Return the [x, y] coordinate for the center point of the cell that contains the specified text.  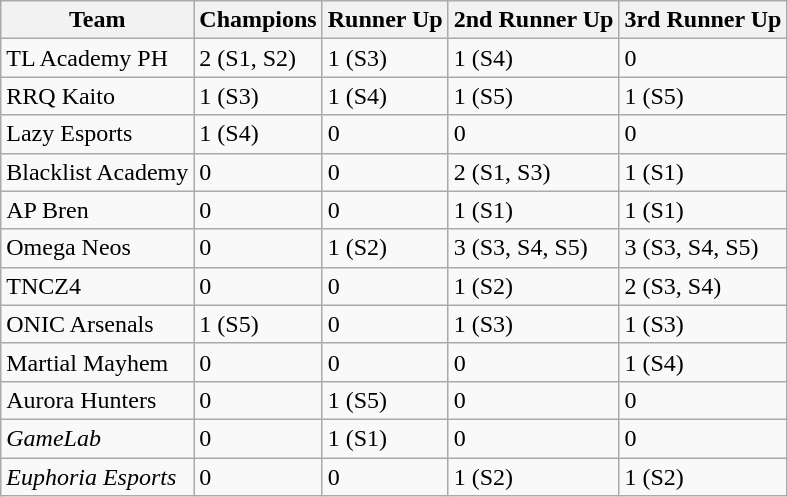
Team [98, 20]
Aurora Hunters [98, 400]
Omega Neos [98, 248]
GameLab [98, 438]
RRQ Kaito [98, 96]
TNCZ4 [98, 286]
2 (S1, S3) [534, 172]
Euphoria Esports [98, 477]
Martial Mayhem [98, 362]
2 (S1, S2) [258, 58]
AP Bren [98, 210]
2nd Runner Up [534, 20]
Lazy Esports [98, 134]
Runner Up [385, 20]
TL Academy PH [98, 58]
3rd Runner Up [703, 20]
2 (S3, S4) [703, 286]
Champions [258, 20]
ONIC Arsenals [98, 324]
Blacklist Academy [98, 172]
